Detect which cell encompasses the target text, then output its (X, Y) center coordinate. 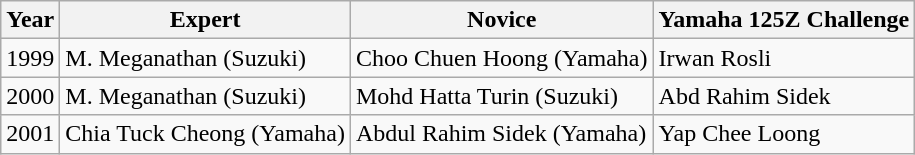
2001 (30, 134)
Year (30, 20)
Irwan Rosli (784, 58)
Novice (502, 20)
Abd Rahim Sidek (784, 96)
2000 (30, 96)
Expert (206, 20)
1999 (30, 58)
Yap Chee Loong (784, 134)
Choo Chuen Hoong (Yamaha) (502, 58)
Yamaha 125Z Challenge (784, 20)
Chia Tuck Cheong (Yamaha) (206, 134)
Abdul Rahim Sidek (Yamaha) (502, 134)
Mohd Hatta Turin (Suzuki) (502, 96)
